Return the [X, Y] coordinate for the center point of the cell that contains the specified text.  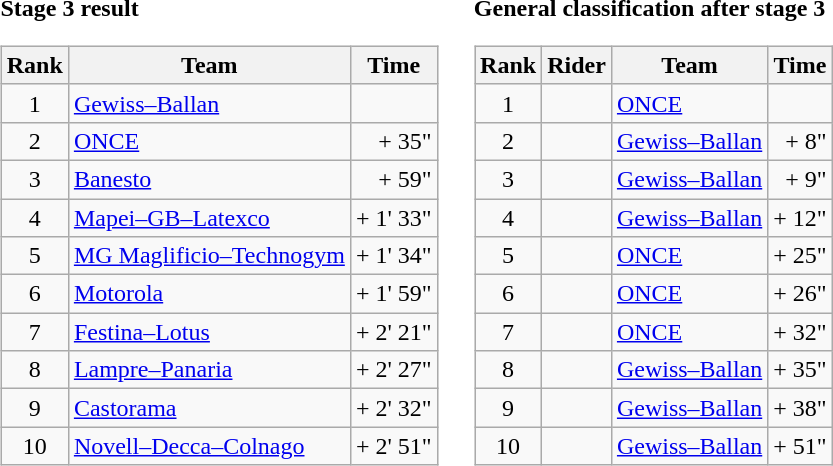
+ 38" [800, 408]
Motorola [209, 294]
Castorama [209, 408]
+ 59" [394, 179]
+ 32" [800, 332]
+ 25" [800, 256]
+ 51" [800, 446]
+ 1' 34" [394, 256]
+ 2' 27" [394, 370]
Rider [577, 65]
MG Maglificio–Technogym [209, 256]
+ 1' 33" [394, 217]
+ 1' 59" [394, 294]
+ 12" [800, 217]
+ 2' 32" [394, 408]
Novell–Decca–Colnago [209, 446]
Lampre–Panaria [209, 370]
+ 2' 21" [394, 332]
+ 8" [800, 141]
Festina–Lotus [209, 332]
Mapei–GB–Latexco [209, 217]
+ 2' 51" [394, 446]
+ 9" [800, 179]
Banesto [209, 179]
+ 26" [800, 294]
